Scan for the cell matching the given text and deliver its (X, Y) coordinate at center. 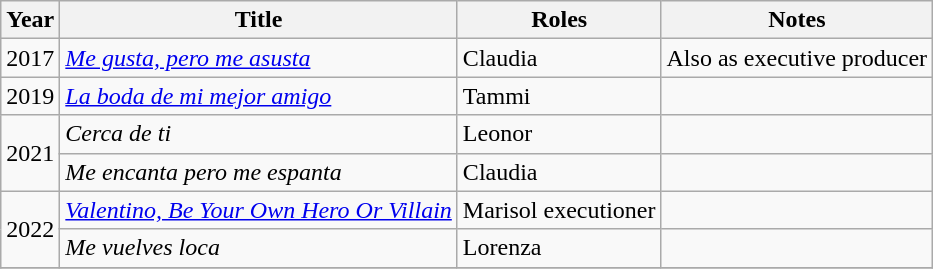
Valentino, Be Your Own Hero Or Villain (259, 210)
Leonor (559, 134)
Cerca de ti (259, 134)
Me vuelves loca (259, 248)
Also as executive producer (797, 58)
La boda de mi mejor amigo (259, 96)
Me encanta pero me espanta (259, 172)
Lorenza (559, 248)
Tammi (559, 96)
Year (30, 20)
Title (259, 20)
2019 (30, 96)
Me gusta, pero me asusta (259, 58)
2021 (30, 153)
Notes (797, 20)
Marisol executioner (559, 210)
2022 (30, 229)
Roles (559, 20)
2017 (30, 58)
